For the text-containing cell, return its midpoint in [x, y] coordinate format. 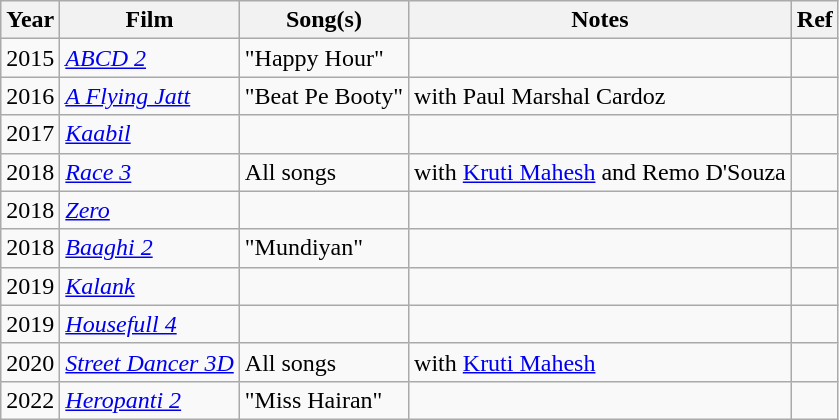
2016 [30, 96]
2020 [30, 362]
Race 3 [150, 172]
Baaghi 2 [150, 248]
Kaabil [150, 134]
with Kruti Mahesh and Remo D'Souza [600, 172]
Song(s) [324, 20]
2022 [30, 400]
"Mundiyan" [324, 248]
Zero [150, 210]
A Flying Jatt [150, 96]
Street Dancer 3D [150, 362]
Film [150, 20]
with Kruti Mahesh [600, 362]
"Beat Pe Booty" [324, 96]
Kalank [150, 286]
Notes [600, 20]
with Paul Marshal Cardoz [600, 96]
Housefull 4 [150, 324]
ABCD 2 [150, 58]
"Miss Hairan" [324, 400]
Ref [814, 20]
2017 [30, 134]
2015 [30, 58]
Year [30, 20]
Heropanti 2 [150, 400]
"Happy Hour" [324, 58]
